Pinpoint the cell where the given text exists, returning its [X, Y] midpoint coordinate. 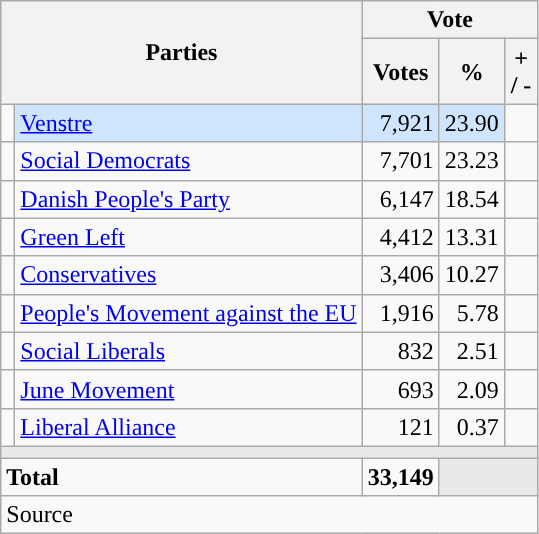
5.78 [472, 313]
33,149 [400, 477]
Social Liberals [188, 351]
Votes [400, 72]
7,921 [400, 123]
Liberal Alliance [188, 427]
693 [400, 389]
7,701 [400, 161]
18.54 [472, 199]
Venstre [188, 123]
23.90 [472, 123]
% [472, 72]
Conservatives [188, 275]
Danish People's Party [188, 199]
23.23 [472, 161]
Total [182, 477]
+ / - [521, 72]
June Movement [188, 389]
4,412 [400, 237]
2.51 [472, 351]
1,916 [400, 313]
3,406 [400, 275]
2.09 [472, 389]
Vote [450, 20]
10.27 [472, 275]
13.31 [472, 237]
121 [400, 427]
0.37 [472, 427]
832 [400, 351]
Source [270, 515]
People's Movement against the EU [188, 313]
6,147 [400, 199]
Parties [182, 52]
Green Left [188, 237]
Social Democrats [188, 161]
